Find where the given text appears and provide that cell's center as [X, Y] coordinate. 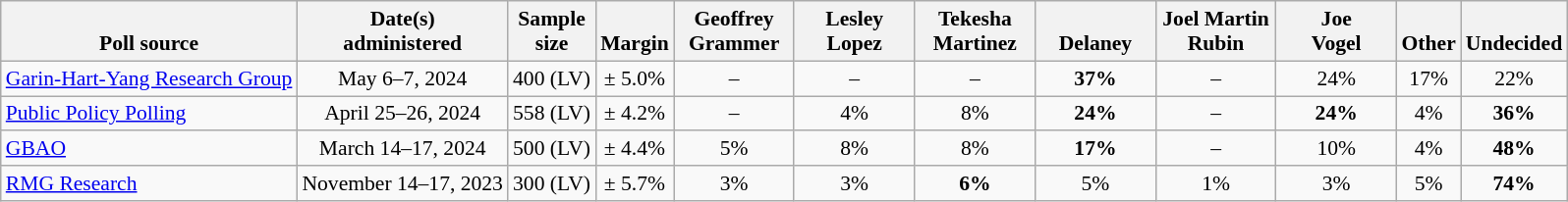
GeoffreyGrammer [735, 31]
Delaney [1096, 31]
May 6–7, 2024 [403, 78]
JoeVogel [1336, 31]
500 (LV) [552, 149]
10% [1336, 149]
1% [1216, 183]
TekeshaMartinez [975, 31]
March 14–17, 2024 [403, 149]
48% [1514, 149]
Joel MartinRubin [1216, 31]
Garin-Hart-Yang Research Group [149, 78]
Public Policy Polling [149, 114]
36% [1514, 114]
LesleyLopez [855, 31]
Date(s)administered [403, 31]
74% [1514, 183]
± 4.2% [635, 114]
558 (LV) [552, 114]
Undecided [1514, 31]
Margin [635, 31]
GBAO [149, 149]
37% [1096, 78]
6% [975, 183]
April 25–26, 2024 [403, 114]
± 5.0% [635, 78]
Poll source [149, 31]
400 (LV) [552, 78]
300 (LV) [552, 183]
Other [1428, 31]
RMG Research [149, 183]
22% [1514, 78]
Samplesize [552, 31]
± 5.7% [635, 183]
± 4.4% [635, 149]
November 14–17, 2023 [403, 183]
